Find where the given text appears and provide that cell's center as (x, y) coordinate. 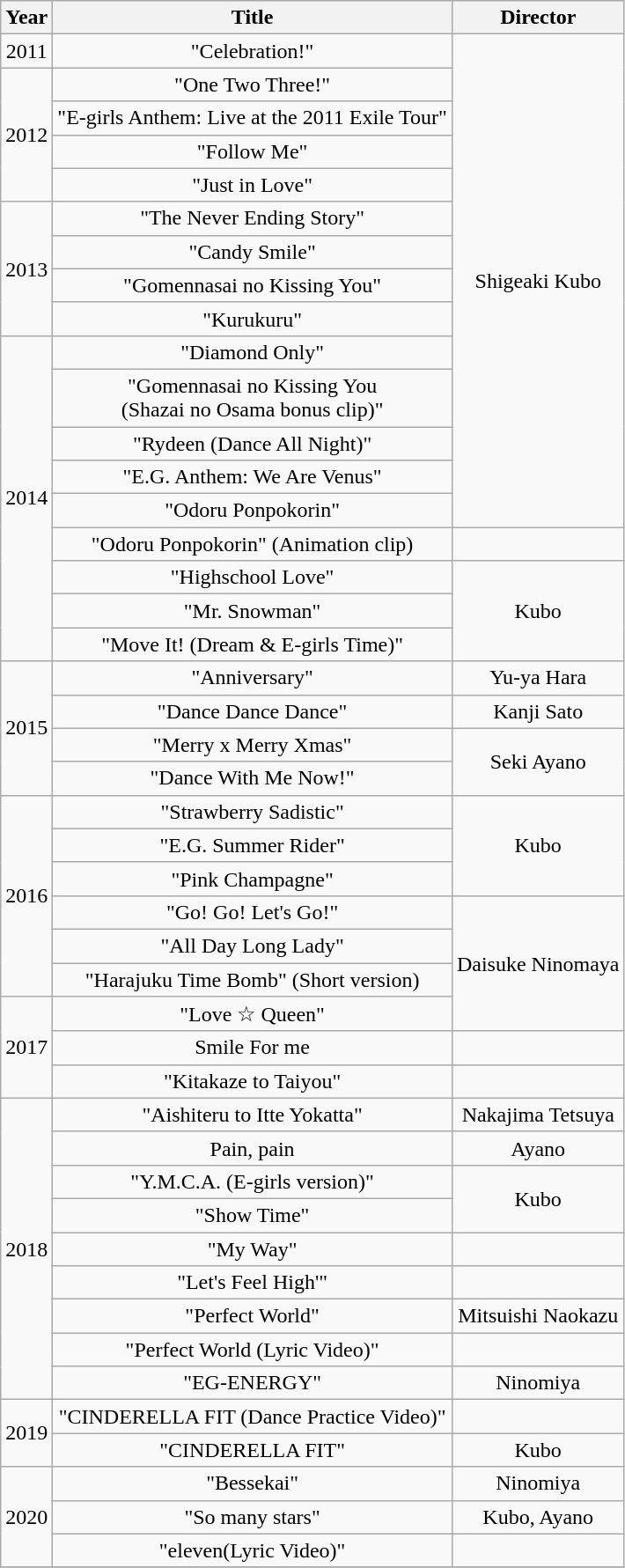
"My Way" (253, 1249)
"Kurukuru" (253, 319)
"CINDERELLA FIT" (253, 1450)
"E.G. Anthem: We Are Venus" (253, 477)
2016 (26, 895)
Kanji Sato (538, 711)
"Diamond Only" (253, 352)
"Follow Me" (253, 151)
Shigeaki Kubo (538, 281)
"Mr. Snowman" (253, 611)
"Perfect World (Lyric Video)" (253, 1350)
"Strawberry Sadistic" (253, 812)
"Celebration!" (253, 51)
"Show Time" (253, 1215)
2019 (26, 1433)
"eleven(Lyric Video)" (253, 1550)
Daisuke Ninomaya (538, 963)
"Just in Love" (253, 185)
Title (253, 18)
"Odoru Ponpokorin" (253, 511)
2017 (26, 1048)
2014 (26, 498)
2011 (26, 51)
Mitsuishi Naokazu (538, 1316)
Year (26, 18)
"CINDERELLA FIT (Dance Practice Video)" (253, 1417)
"E.G. Summer Rider" (253, 845)
"Dance With Me Now!" (253, 778)
2018 (26, 1248)
"Rydeen (Dance All Night)" (253, 443)
"Harajuku Time Bomb" (Short version) (253, 980)
Kubo, Ayano (538, 1517)
"So many stars" (253, 1517)
Seki Ayano (538, 762)
2012 (26, 135)
"Dance Dance Dance" (253, 711)
"Perfect World" (253, 1316)
"Merry x Merry Xmas" (253, 745)
"Let's Feel High'" (253, 1283)
"Candy Smile" (253, 252)
"Bessekai" (253, 1483)
"Aishiteru to Itte Yokatta" (253, 1115)
"Highschool Love" (253, 578)
Ayano (538, 1148)
Pain, pain (253, 1148)
"EG-ENERGY" (253, 1383)
"One Two Three!" (253, 85)
"Love ☆ Queen" (253, 1014)
2020 (26, 1517)
"Pink Champagne" (253, 879)
"Gomennasai no Kissing You" (253, 285)
Nakajima Tetsuya (538, 1115)
"Anniversary" (253, 678)
"Kitakaze to Taiyou" (253, 1081)
"E-girls Anthem: Live at the 2011 Exile Tour" (253, 118)
Smile For me (253, 1048)
"The Never Ending Story" (253, 218)
"Go! Go! Let's Go!" (253, 912)
"Odoru Ponpokorin" (Animation clip) (253, 544)
"All Day Long Lady" (253, 946)
2015 (26, 728)
2013 (26, 269)
Yu-ya Hara (538, 678)
"Gomennasai no Kissing You(Shazai no Osama bonus clip)" (253, 398)
Director (538, 18)
"Move It! (Dream & E-girls Time)" (253, 644)
"Y.M.C.A. (E-girls version)" (253, 1182)
